Pinpoint the cell where the given text exists, returning its [X, Y] midpoint coordinate. 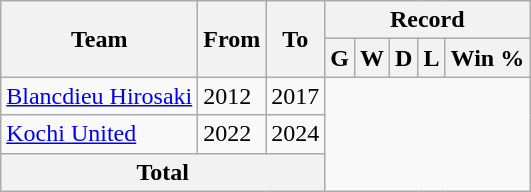
2022 [232, 134]
2024 [296, 134]
2017 [296, 96]
Team [100, 39]
2012 [232, 96]
D [404, 58]
From [232, 39]
G [340, 58]
W [372, 58]
L [432, 58]
To [296, 39]
Record [428, 20]
Win % [488, 58]
Total [163, 172]
Blancdieu Hirosaki [100, 96]
Kochi United [100, 134]
